Provide the [x, y] coordinate of the cell's center where the given text is located.  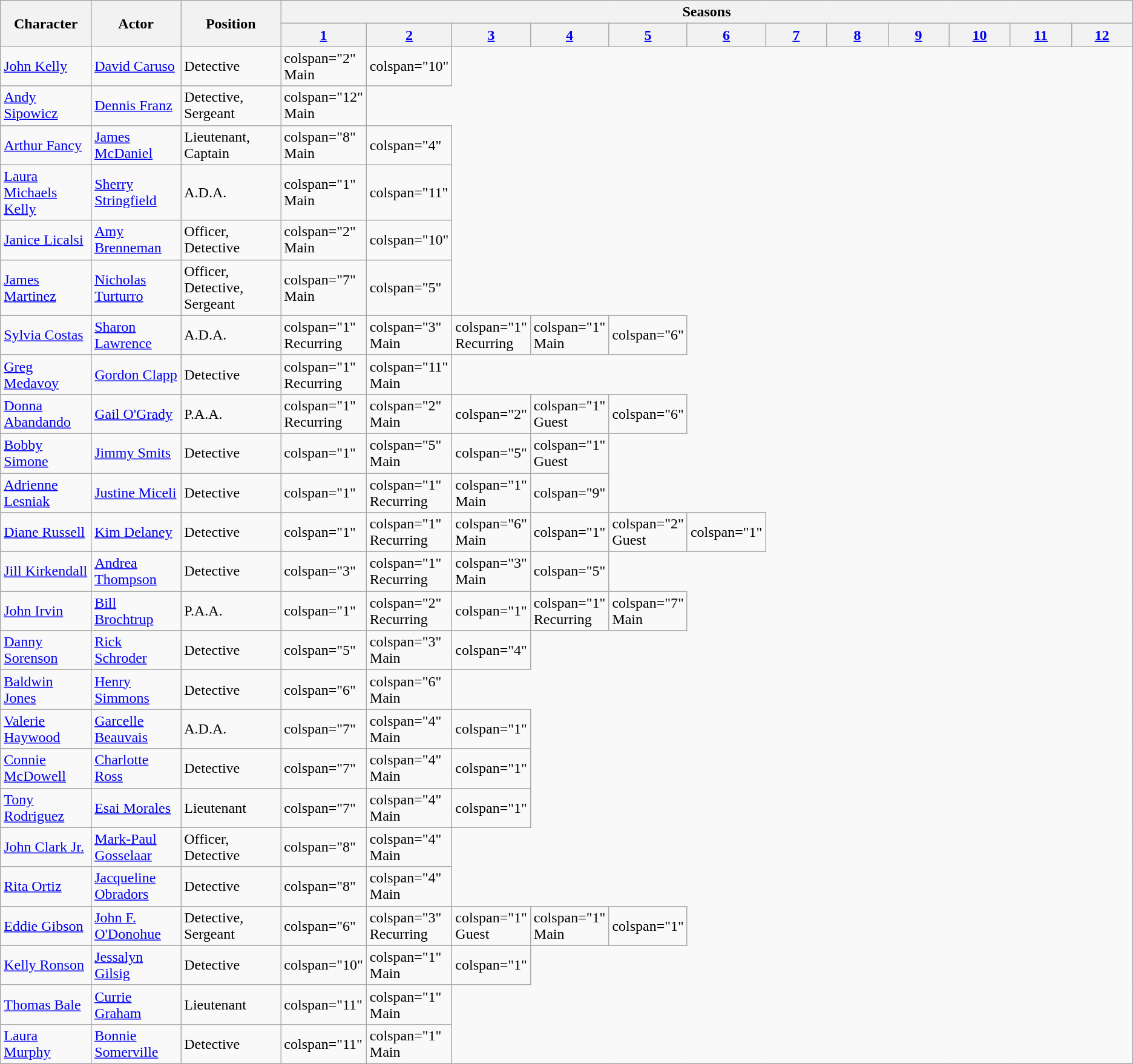
Garcelle Beauvais [136, 729]
Charlotte Ross [136, 769]
Sharon Lawrence [136, 335]
Jimmy Smits [136, 453]
Dennis Franz [136, 105]
James McDaniel [136, 145]
Gordon Clapp [136, 374]
Gail O'Grady [136, 414]
Janice Licalsi [46, 240]
David Caruso [136, 67]
colspan="2" Guest [648, 533]
12 [1102, 35]
Donna Abandando [46, 414]
Kelly Ronson [46, 965]
Jessalyn Gilsig [136, 965]
James Martinez [46, 287]
Sherry Stringfield [136, 192]
Thomas Bale [46, 1005]
Eddie Gibson [46, 926]
7 [796, 35]
Diane Russell [46, 533]
Rick Schroder [136, 650]
Lieutenant, Captain [231, 145]
colspan="3" [324, 571]
John Kelly [46, 67]
1 [324, 35]
Actor [136, 24]
Greg Medavoy [46, 374]
John F. O'Donohue [136, 926]
Arthur Fancy [46, 145]
Connie McDowell [46, 769]
Laura Michaels Kelly [46, 192]
Andrea Thompson [136, 571]
Jill Kirkendall [46, 571]
5 [648, 35]
colspan="3" Recurring [409, 926]
Mark-Paul Gosselaar [136, 847]
Esai Morales [136, 807]
Kim Delaney [136, 533]
Laura Murphy [46, 1043]
Position [231, 24]
8 [857, 35]
colspan="2" [491, 414]
John Clark Jr. [46, 847]
3 [491, 35]
Sylvia Costas [46, 335]
Jacqueline Obradors [136, 886]
4 [570, 35]
Amy Brenneman [136, 240]
2 [409, 35]
Valerie Haywood [46, 729]
Currie Graham [136, 1005]
colspan="12" Main [324, 105]
Bonnie Somerville [136, 1043]
11 [1041, 35]
Nicholas Turturro [136, 287]
Bobby Simone [46, 453]
Tony Rodriguez [46, 807]
6 [726, 35]
Henry Simmons [136, 690]
colspan="11" Main [409, 374]
Seasons [707, 12]
colspan="9" [570, 493]
Character [46, 24]
colspan="5" Main [409, 453]
colspan="8" Main [324, 145]
colspan="2" Recurring [409, 611]
Bill Brochtrup [136, 611]
John Irvin [46, 611]
Andy Sipowicz [46, 105]
Officer, Detective, Sergeant [231, 287]
Baldwin Jones [46, 690]
9 [919, 35]
10 [979, 35]
Rita Ortiz [46, 886]
Adrienne Lesniak [46, 493]
Danny Sorenson [46, 650]
Justine Miceli [136, 493]
